Extract the (x, y) coordinate from the center of the cell holding the provided text.  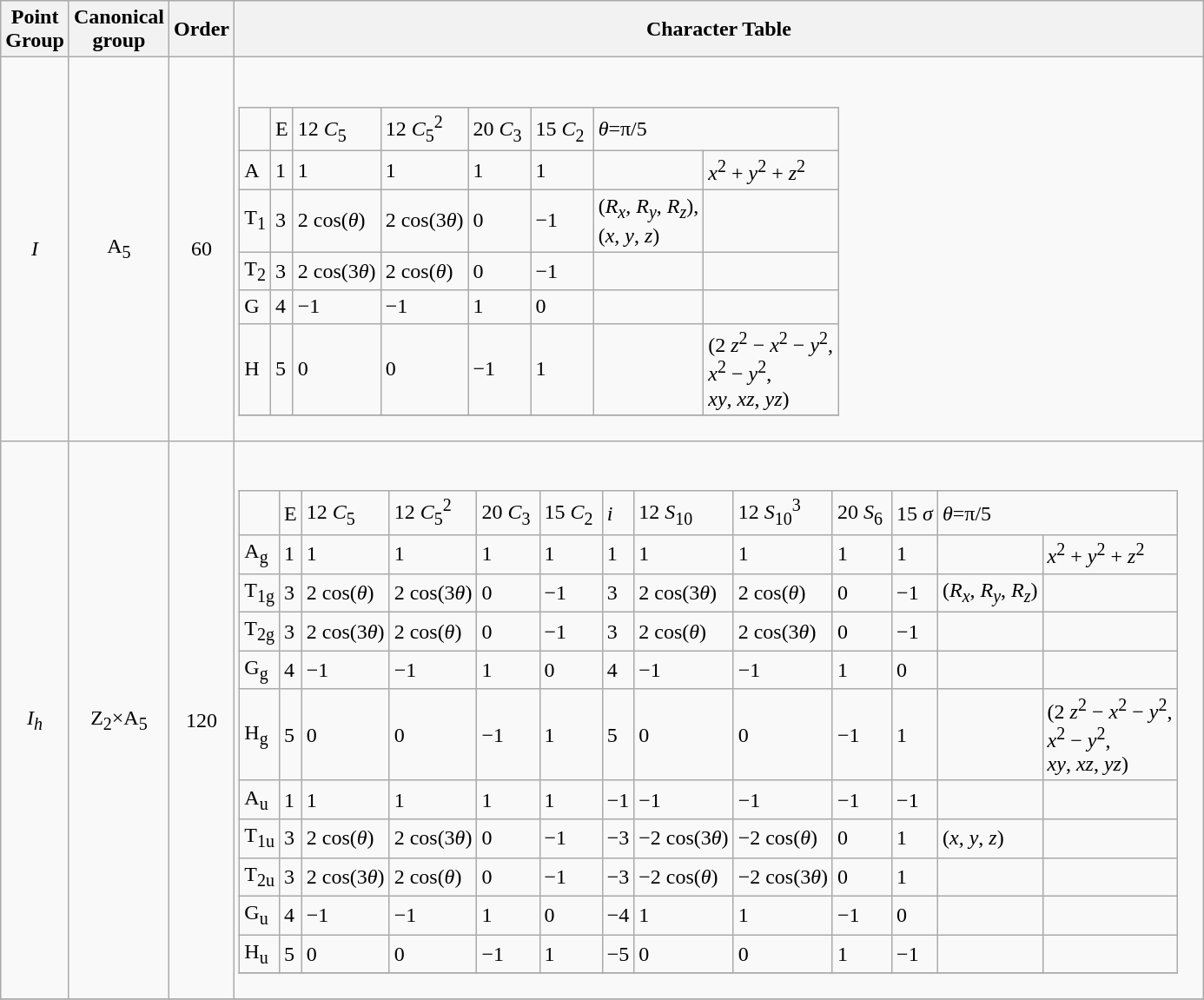
120 (202, 721)
T2 (255, 271)
12 S10 (684, 513)
Gu (260, 915)
T1u (260, 838)
15 σ (916, 513)
Hu (260, 954)
T1 (255, 221)
(Rx, Ry, Rz),(x, y, z) (648, 221)
(x, y, z) (990, 838)
i (619, 513)
I (35, 249)
Character Table (719, 30)
Ag (260, 554)
A (255, 170)
H (255, 368)
Z2×A5 (118, 721)
G (255, 307)
A5 (118, 249)
T2u (260, 877)
Gg (260, 670)
Canonicalgroup (118, 30)
20 S6 (862, 513)
−4 (619, 915)
−5 (619, 954)
Ih (35, 721)
T1g (260, 593)
60 (202, 249)
Order (202, 30)
PointGroup (35, 30)
Au (260, 799)
12 S103 (783, 513)
Hg (260, 735)
(Rx, Ry, Rz) (990, 593)
T2g (260, 632)
